Pinpoint the cell where the given text exists, returning its [X, Y] midpoint coordinate. 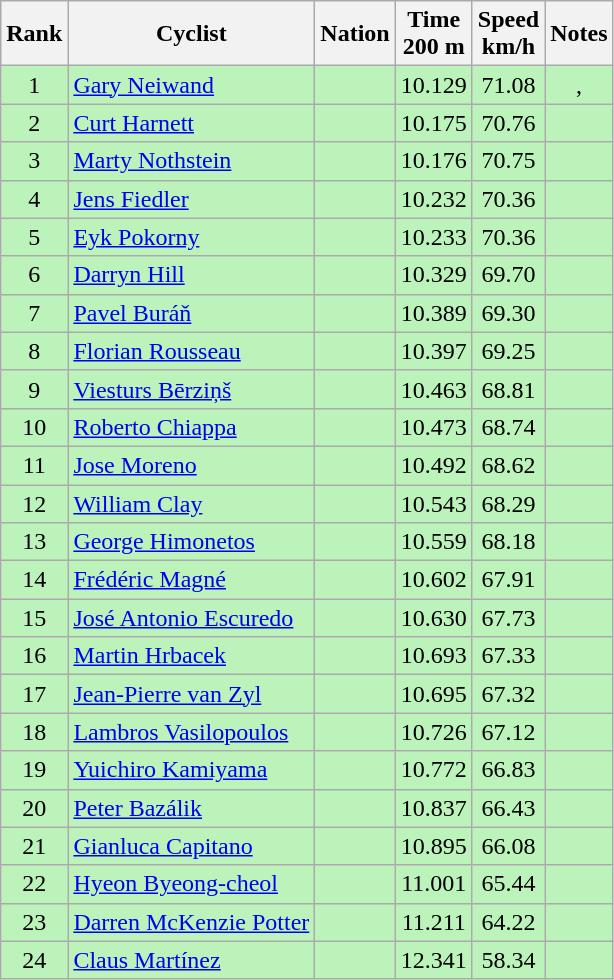
Frédéric Magné [192, 580]
Jens Fiedler [192, 199]
17 [34, 694]
1 [34, 85]
11.211 [434, 922]
Lambros Vasilopoulos [192, 732]
10.232 [434, 199]
Roberto Chiappa [192, 427]
70.76 [508, 123]
10 [34, 427]
8 [34, 351]
14 [34, 580]
24 [34, 960]
Notes [579, 34]
69.25 [508, 351]
67.91 [508, 580]
21 [34, 846]
70.75 [508, 161]
67.33 [508, 656]
68.81 [508, 389]
23 [34, 922]
67.73 [508, 618]
, [579, 85]
13 [34, 542]
18 [34, 732]
12 [34, 503]
Darren McKenzie Potter [192, 922]
10.329 [434, 275]
10.473 [434, 427]
5 [34, 237]
10.463 [434, 389]
Nation [355, 34]
10.389 [434, 313]
66.08 [508, 846]
68.18 [508, 542]
69.70 [508, 275]
Curt Harnett [192, 123]
11 [34, 465]
Peter Bazálik [192, 808]
Rank [34, 34]
69.30 [508, 313]
Florian Rousseau [192, 351]
20 [34, 808]
Eyk Pokorny [192, 237]
67.32 [508, 694]
José Antonio Escuredo [192, 618]
Time200 m [434, 34]
10.492 [434, 465]
12.341 [434, 960]
22 [34, 884]
10.895 [434, 846]
71.08 [508, 85]
10.543 [434, 503]
10.630 [434, 618]
10.695 [434, 694]
10.726 [434, 732]
64.22 [508, 922]
Yuichiro Kamiyama [192, 770]
68.29 [508, 503]
2 [34, 123]
6 [34, 275]
7 [34, 313]
Hyeon Byeong-cheol [192, 884]
67.12 [508, 732]
10.175 [434, 123]
15 [34, 618]
Claus Martínez [192, 960]
9 [34, 389]
Pavel Buráň [192, 313]
68.62 [508, 465]
10.397 [434, 351]
Jean-Pierre van Zyl [192, 694]
William Clay [192, 503]
66.83 [508, 770]
Darryn Hill [192, 275]
Martin Hrbacek [192, 656]
3 [34, 161]
10.233 [434, 237]
Marty Nothstein [192, 161]
4 [34, 199]
10.559 [434, 542]
68.74 [508, 427]
66.43 [508, 808]
George Himonetos [192, 542]
10.602 [434, 580]
10.772 [434, 770]
Gianluca Capitano [192, 846]
10.176 [434, 161]
58.34 [508, 960]
10.837 [434, 808]
Gary Neiwand [192, 85]
11.001 [434, 884]
16 [34, 656]
19 [34, 770]
Speedkm/h [508, 34]
Viesturs Bērziņš [192, 389]
65.44 [508, 884]
10.693 [434, 656]
Cyclist [192, 34]
10.129 [434, 85]
Jose Moreno [192, 465]
